From the cell containing the given text, extract its center point as (X, Y) coordinate. 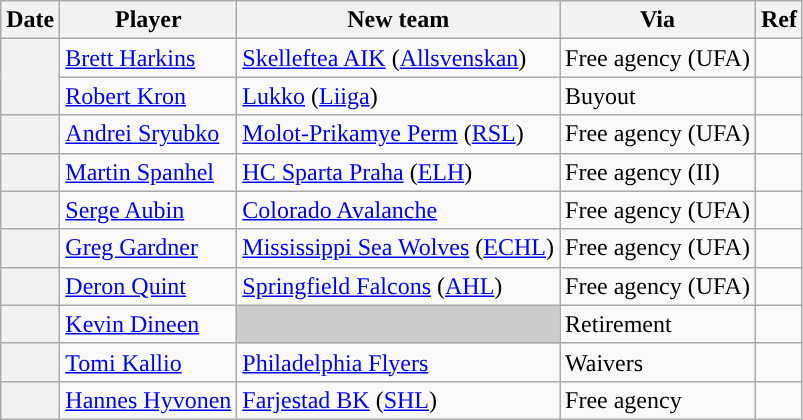
Molot-Prikamye Perm (RSL) (398, 134)
Andrei Sryubko (148, 134)
Via (658, 20)
Player (148, 20)
Serge Aubin (148, 210)
Free agency (658, 400)
Farjestad BK (SHL) (398, 400)
HC Sparta Praha (ELH) (398, 172)
Buyout (658, 96)
Greg Gardner (148, 248)
Martin Spanhel (148, 172)
Philadelphia Flyers (398, 362)
Waivers (658, 362)
New team (398, 20)
Brett Harkins (148, 58)
Kevin Dineen (148, 324)
Hannes Hyvonen (148, 400)
Colorado Avalanche (398, 210)
Ref (778, 20)
Springfield Falcons (AHL) (398, 286)
Lukko (Liiga) (398, 96)
Free agency (II) (658, 172)
Retirement (658, 324)
Date (30, 20)
Tomi Kallio (148, 362)
Deron Quint (148, 286)
Robert Kron (148, 96)
Mississippi Sea Wolves (ECHL) (398, 248)
Skelleftea AIK (Allsvenskan) (398, 58)
